Pinpoint the cell where the given text exists, returning its [x, y] midpoint coordinate. 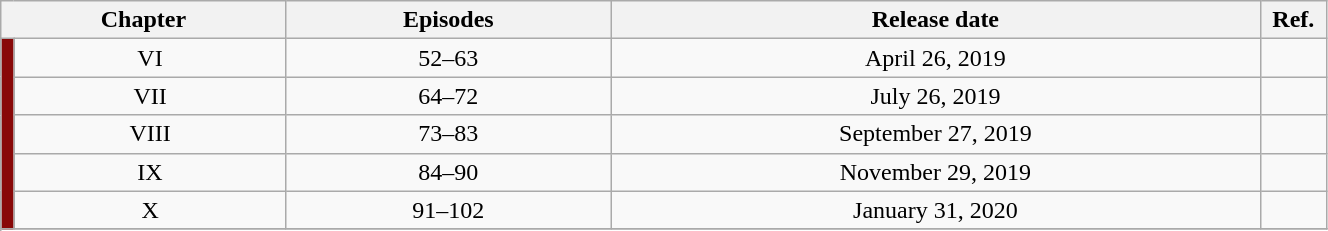
IX [150, 172]
January 31, 2020 [936, 210]
VII [150, 96]
VIII [150, 134]
91–102 [448, 210]
April 26, 2019 [936, 58]
Release date [936, 20]
VI [150, 58]
Ref. [1293, 20]
52–63 [448, 58]
November 29, 2019 [936, 172]
64–72 [448, 96]
Episodes [448, 20]
July 26, 2019 [936, 96]
Chapter [144, 20]
September 27, 2019 [936, 134]
X [150, 210]
84–90 [448, 172]
73–83 [448, 134]
